Detect which cell encompasses the target text, then output its (x, y) center coordinate. 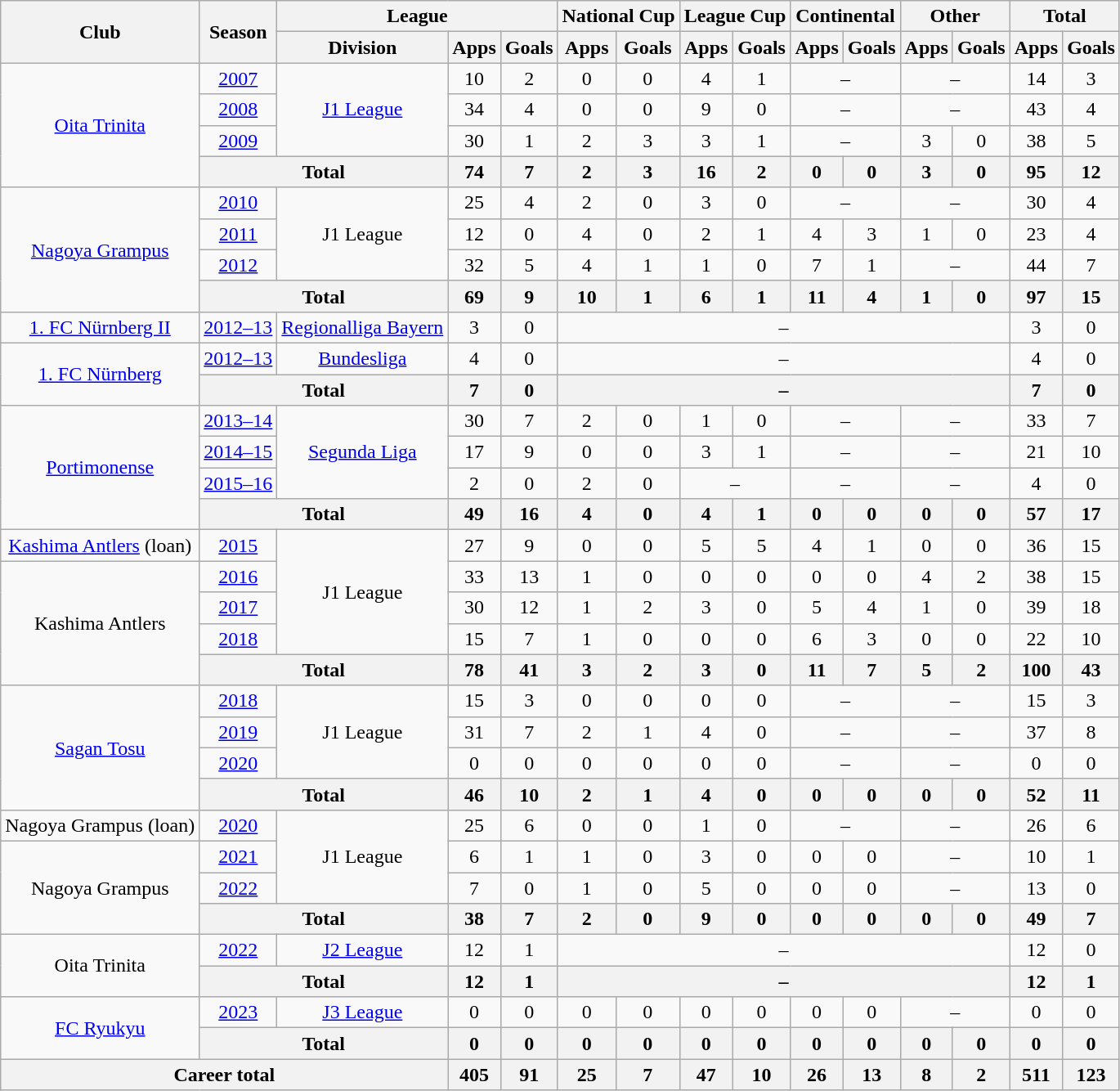
Division (363, 47)
23 (1036, 234)
18 (1091, 608)
2010 (239, 203)
37 (1036, 732)
Regionalliga Bayern (363, 327)
1. FC Nürnberg (100, 374)
League (417, 16)
Career total (224, 1075)
405 (474, 1075)
57 (1036, 514)
Kashima Antlers (100, 623)
41 (529, 670)
52 (1036, 794)
34 (474, 110)
2013–14 (239, 421)
44 (1036, 265)
74 (474, 172)
22 (1036, 639)
2014–15 (239, 452)
Nagoya Grampus (loan) (100, 825)
2021 (239, 856)
2015–16 (239, 483)
J2 League (363, 950)
Other (955, 16)
2023 (239, 1012)
1. FC Nürnberg II (100, 327)
League Cup (735, 16)
Portimonense (100, 468)
Continental (845, 16)
2015 (239, 545)
2009 (239, 141)
2008 (239, 110)
21 (1036, 452)
Season (239, 32)
36 (1036, 545)
Sagan Tosu (100, 748)
78 (474, 670)
32 (474, 265)
2007 (239, 79)
47 (706, 1075)
Bundesliga (363, 358)
39 (1036, 608)
2012 (239, 265)
97 (1036, 296)
Segunda Liga (363, 452)
National Cup (618, 16)
2019 (239, 732)
31 (474, 732)
27 (474, 545)
95 (1036, 172)
511 (1036, 1075)
69 (474, 296)
J3 League (363, 1012)
123 (1091, 1075)
Club (100, 32)
2016 (239, 577)
2017 (239, 608)
14 (1036, 79)
FC Ryukyu (100, 1028)
91 (529, 1075)
46 (474, 794)
100 (1036, 670)
Kashima Antlers (loan) (100, 545)
2011 (239, 234)
